Provide the [x, y] coordinate of the cell's center where the given text is located.  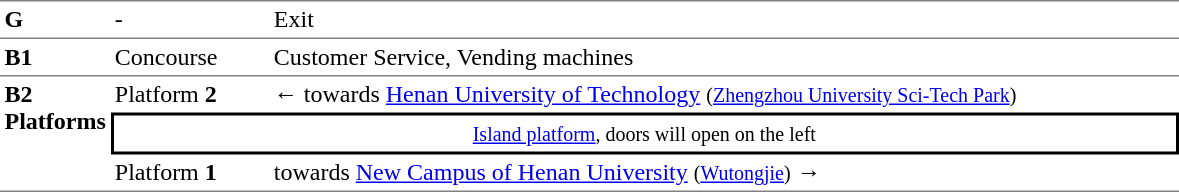
← towards Henan University of Technology (Zhengzhou University Sci-Tech Park) [724, 94]
Concourse [190, 58]
B2Platforms [55, 134]
Island platform, doors will open on the left [644, 133]
Customer Service, Vending machines [724, 58]
G [55, 19]
towards New Campus of Henan University (Wutongjie) → [724, 173]
Platform 2 [190, 94]
Platform 1 [190, 173]
Exit [724, 19]
B1 [55, 58]
- [190, 19]
